Provide the (X, Y) coordinate of the cell's center where the given text is located.  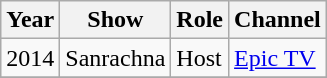
2014 (30, 58)
Epic TV (278, 58)
Channel (278, 20)
Year (30, 20)
Host (200, 58)
Show (116, 20)
Sanrachna (116, 58)
Role (200, 20)
